Pinpoint the cell where the given text exists, returning its [X, Y] midpoint coordinate. 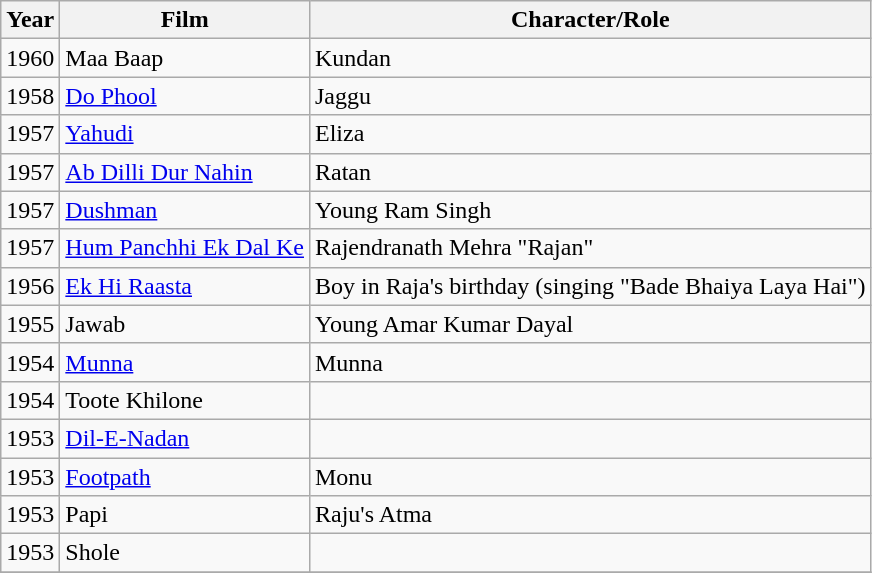
Monu [590, 477]
Shole [185, 553]
1958 [30, 96]
Papi [185, 515]
1960 [30, 58]
Maa Baap [185, 58]
Young Amar Kumar Dayal [590, 324]
Yahudi [185, 134]
Footpath [185, 477]
Dil-E-Nadan [185, 438]
1956 [30, 286]
Rajendranath Mehra "Rajan" [590, 248]
Ek Hi Raasta [185, 286]
Kundan [590, 58]
Jawab [185, 324]
Young Ram Singh [590, 210]
Boy in Raja's birthday (singing "Bade Bhaiya Laya Hai") [590, 286]
Jaggu [590, 96]
Film [185, 20]
Do Phool [185, 96]
Toote Khilone [185, 400]
Year [30, 20]
Ratan [590, 172]
1955 [30, 324]
Dushman [185, 210]
Eliza [590, 134]
Ab Dilli Dur Nahin [185, 172]
Character/Role [590, 20]
Hum Panchhi Ek Dal Ke [185, 248]
Raju's Atma [590, 515]
